Identify which cell holds the provided text, then report its (X, Y) central coordinate. 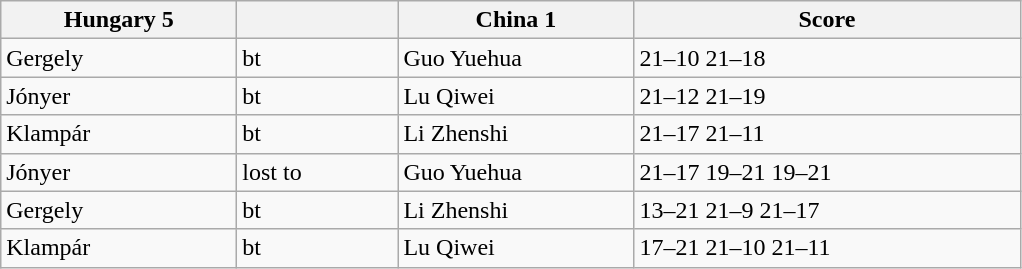
Hungary 5 (119, 20)
lost to (318, 172)
21–12 21–19 (827, 96)
21–10 21–18 (827, 58)
13–21 21–9 21–17 (827, 210)
21–17 21–11 (827, 134)
Score (827, 20)
China 1 (516, 20)
21–17 19–21 19–21 (827, 172)
17–21 21–10 21–11 (827, 248)
